Detect which cell encompasses the target text, then output its [X, Y] center coordinate. 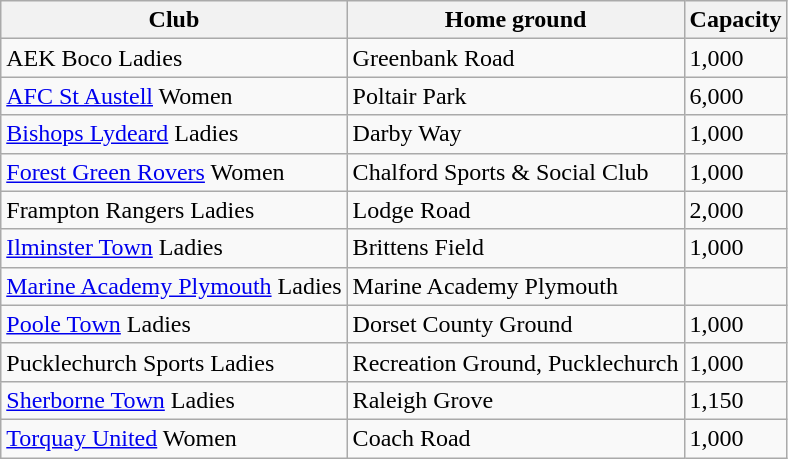
Forest Green Rovers Women [174, 172]
Home ground [516, 20]
Torquay United Women [174, 438]
1,150 [736, 400]
Brittens Field [516, 248]
Bishops Lydeard Ladies [174, 134]
6,000 [736, 96]
Raleigh Grove [516, 400]
Club [174, 20]
Coach Road [516, 438]
Capacity [736, 20]
Marine Academy Plymouth Ladies [174, 286]
Frampton Rangers Ladies [174, 210]
Sherborne Town Ladies [174, 400]
AEK Boco Ladies [174, 58]
Chalford Sports & Social Club [516, 172]
Poole Town Ladies [174, 324]
Greenbank Road [516, 58]
Poltair Park [516, 96]
Recreation Ground, Pucklechurch [516, 362]
AFC St Austell Women [174, 96]
Pucklechurch Sports Ladies [174, 362]
Darby Way [516, 134]
Marine Academy Plymouth [516, 286]
Lodge Road [516, 210]
Ilminster Town Ladies [174, 248]
2,000 [736, 210]
Dorset County Ground [516, 324]
